Locate the cell with the specified text and output its [X, Y] center coordinate. 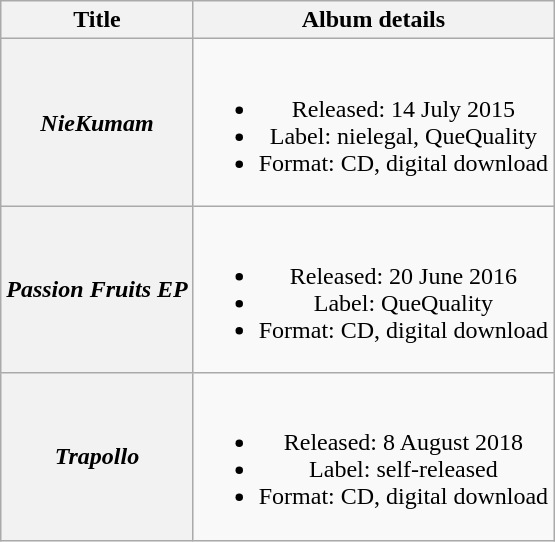
Released: 8 August 2018Label: self-releasedFormat: CD, digital download [373, 456]
Title [97, 20]
NieKumam [97, 122]
Passion Fruits EP [97, 290]
Album details [373, 20]
Released: 20 June 2016Label: QueQualityFormat: CD, digital download [373, 290]
Released: 14 July 2015Label: nielegal, QueQualityFormat: CD, digital download [373, 122]
Trapollo [97, 456]
